Extract the (X, Y) coordinate from the center of the cell holding the provided text.  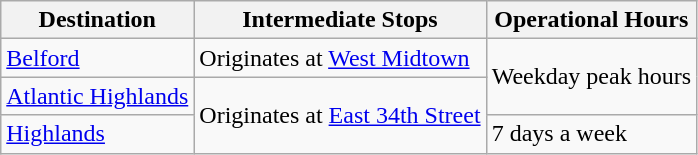
Atlantic Highlands (98, 96)
Weekday peak hours (591, 77)
Intermediate Stops (340, 20)
Highlands (98, 134)
Operational Hours (591, 20)
Originates at East 34th Street (340, 115)
7 days a week (591, 134)
Belford (98, 58)
Destination (98, 20)
Originates at West Midtown (340, 58)
